Provide the (x, y) coordinate of the cell's center where the given text is located.  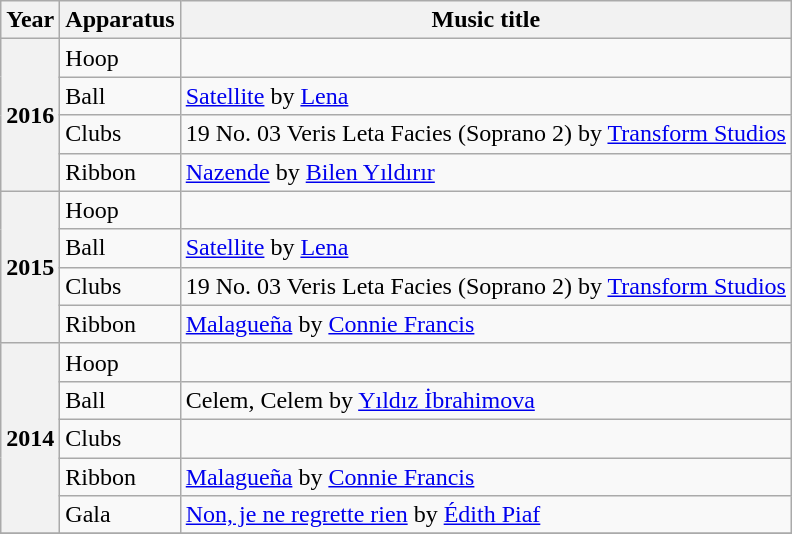
2014 (30, 438)
2016 (30, 115)
Gala (120, 515)
Nazende by Bilen Yıldırır (486, 172)
2015 (30, 267)
Non, je ne regrette rien by Édith Piaf (486, 515)
Year (30, 20)
Music title (486, 20)
Celem, Celem by Yıldız İbrahimova (486, 400)
Apparatus (120, 20)
